Identify which cell holds the provided text, then report its [X, Y] central coordinate. 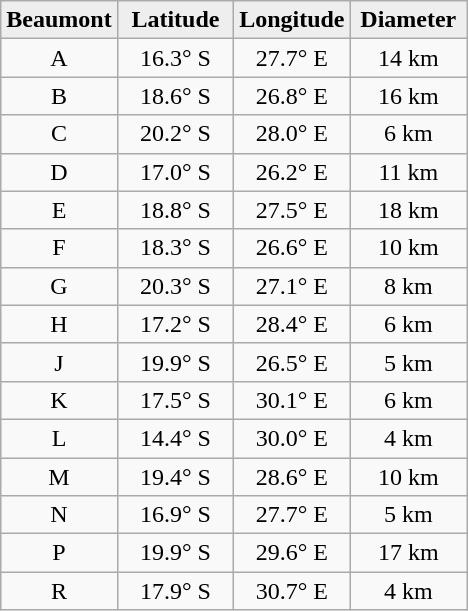
18.6° S [175, 96]
R [59, 591]
30.7° E [292, 591]
20.2° S [175, 134]
30.1° E [292, 400]
B [59, 96]
J [59, 362]
18.3° S [175, 248]
14.4° S [175, 438]
17.0° S [175, 172]
28.6° E [292, 477]
19.4° S [175, 477]
16.3° S [175, 58]
14 km [408, 58]
A [59, 58]
17 km [408, 553]
N [59, 515]
26.6° E [292, 248]
16 km [408, 96]
18.8° S [175, 210]
27.1° E [292, 286]
17.9° S [175, 591]
L [59, 438]
F [59, 248]
29.6° E [292, 553]
28.4° E [292, 324]
Latitude [175, 20]
11 km [408, 172]
H [59, 324]
26.5° E [292, 362]
26.2° E [292, 172]
26.8° E [292, 96]
Beaumont [59, 20]
Diameter [408, 20]
17.2° S [175, 324]
D [59, 172]
G [59, 286]
16.9° S [175, 515]
30.0° E [292, 438]
M [59, 477]
P [59, 553]
C [59, 134]
17.5° S [175, 400]
28.0° E [292, 134]
8 km [408, 286]
E [59, 210]
20.3° S [175, 286]
18 km [408, 210]
27.5° E [292, 210]
K [59, 400]
Longitude [292, 20]
